Identify which cell holds the provided text, then report its [x, y] central coordinate. 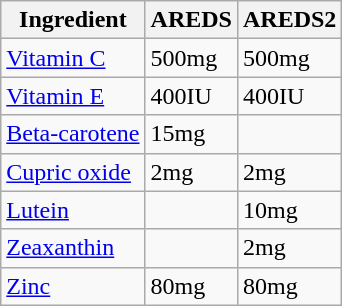
Ingredient [73, 20]
AREDS [191, 20]
Vitamin E [73, 96]
Cupric oxide [73, 172]
Vitamin C [73, 58]
Beta-carotene [73, 134]
Lutein [73, 210]
15mg [191, 134]
Zinc [73, 286]
Zeaxanthin [73, 248]
10mg [289, 210]
AREDS2 [289, 20]
